Locate the cell with the specified text and output its (X, Y) center coordinate. 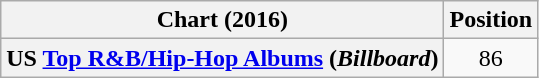
Chart (2016) (222, 20)
US Top R&B/Hip-Hop Albums (Billboard) (222, 58)
Position (491, 20)
86 (491, 58)
